Provide the [x, y] coordinate of the cell's center where the given text is located.  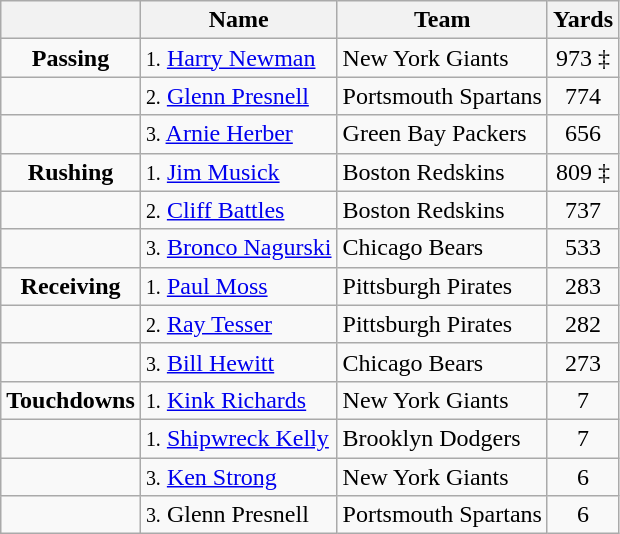
Team [442, 20]
656 [582, 134]
533 [582, 248]
1. Jim Musick [238, 172]
737 [582, 210]
973 ‡ [582, 58]
Receiving [71, 286]
Name [238, 20]
1. Paul Moss [238, 286]
3. Arnie Herber [238, 134]
774 [582, 96]
Brooklyn Dodgers [442, 438]
273 [582, 362]
Touchdowns [71, 400]
1. Harry Newman [238, 58]
Green Bay Packers [442, 134]
2. Cliff Battles [238, 210]
Rushing [71, 172]
1. Shipwreck Kelly [238, 438]
283 [582, 286]
Yards [582, 20]
282 [582, 324]
2. Ray Tesser [238, 324]
Passing [71, 58]
2. Glenn Presnell [238, 96]
809 ‡ [582, 172]
3. Bronco Nagurski [238, 248]
3. Glenn Presnell [238, 515]
3. Bill Hewitt [238, 362]
3. Ken Strong [238, 477]
1. Kink Richards [238, 400]
